Provide the (X, Y) coordinate of the cell's center where the given text is located.  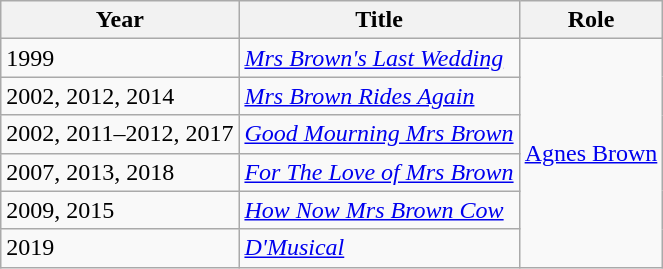
Mrs Brown Rides Again (379, 96)
How Now Mrs Brown Cow (379, 210)
2007, 2013, 2018 (120, 172)
2002, 2012, 2014 (120, 96)
1999 (120, 58)
2002, 2011–2012, 2017 (120, 134)
Year (120, 20)
Agnes Brown (591, 153)
2019 (120, 248)
For The Love of Mrs Brown (379, 172)
2009, 2015 (120, 210)
D'Musical (379, 248)
Role (591, 20)
Mrs Brown's Last Wedding (379, 58)
Good Mourning Mrs Brown (379, 134)
Title (379, 20)
